Search for the cell housing the specified text and yield its (x, y) center coordinate. 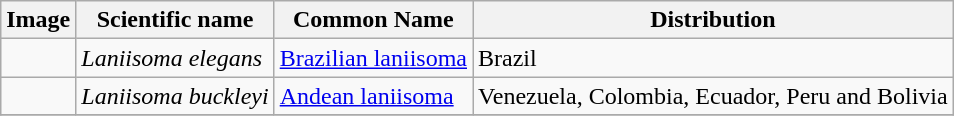
Brazil (714, 58)
Venezuela, Colombia, Ecuador, Peru and Bolivia (714, 96)
Distribution (714, 20)
Common Name (373, 20)
Laniisoma buckleyi (175, 96)
Laniisoma elegans (175, 58)
Image (38, 20)
Scientific name (175, 20)
Andean laniisoma (373, 96)
Brazilian laniisoma (373, 58)
